Search for the cell housing the specified text and yield its [X, Y] center coordinate. 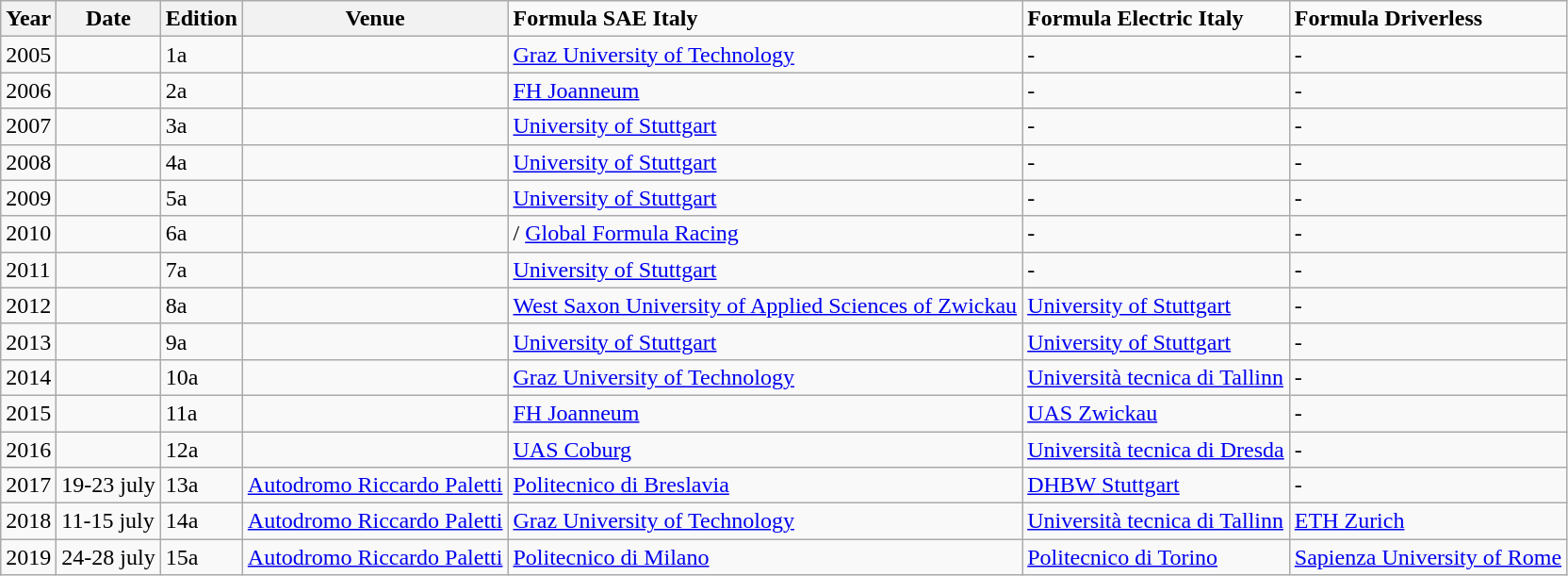
Edition [202, 19]
5a [202, 198]
Formula SAE Italy [765, 19]
Formula Driverless [1428, 19]
2012 [28, 305]
2006 [28, 91]
UAS Coburg [765, 450]
2005 [28, 55]
24-28 july [108, 557]
2011 [28, 270]
10a [202, 377]
2017 [28, 485]
3a [202, 126]
West Saxon University of Applied Sciences of Zwickau [765, 305]
ETH Zurich [1428, 521]
UAS Zwickau [1156, 413]
14a [202, 521]
7a [202, 270]
Politecnico di Torino [1156, 557]
1a [202, 55]
13a [202, 485]
15a [202, 557]
Università tecnica di Dresda [1156, 450]
DHBW Stuttgart [1156, 485]
12a [202, 450]
Venue [375, 19]
2015 [28, 413]
2a [202, 91]
Formula Electric Italy [1156, 19]
2018 [28, 521]
Date [108, 19]
Year [28, 19]
19-23 july [108, 485]
4a [202, 162]
11a [202, 413]
Politecnico di Milano [765, 557]
Politecnico di Breslavia [765, 485]
9a [202, 341]
2007 [28, 126]
2013 [28, 341]
11-15 july [108, 521]
Sapienza University of Rome [1428, 557]
2009 [28, 198]
/ Global Formula Racing [765, 234]
6a [202, 234]
8a [202, 305]
2019 [28, 557]
2016 [28, 450]
2008 [28, 162]
2010 [28, 234]
2014 [28, 377]
